Determine the [x, y] coordinate at the center of the cell enclosing the given text.  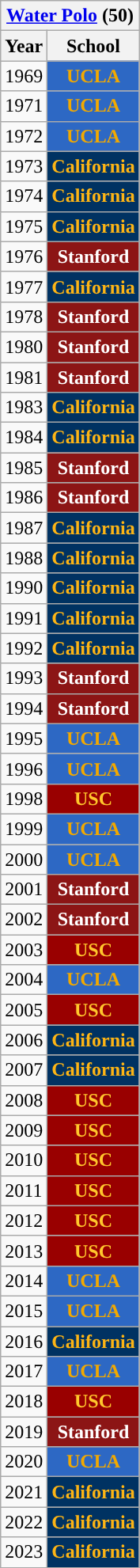
2003 [24, 950]
1993 [24, 678]
2002 [24, 920]
1991 [24, 618]
1984 [24, 438]
1981 [24, 378]
1983 [24, 408]
Water Polo (50) [70, 16]
1972 [24, 136]
1994 [24, 708]
1990 [24, 588]
2006 [24, 1040]
1980 [24, 347]
1985 [24, 468]
2000 [24, 859]
2023 [24, 1552]
1987 [24, 528]
2021 [24, 1492]
1975 [24, 226]
1971 [24, 106]
2004 [24, 980]
2011 [24, 1190]
1986 [24, 498]
2016 [24, 1342]
1988 [24, 558]
2022 [24, 1522]
2012 [24, 1221]
School [93, 46]
2009 [24, 1130]
2007 [24, 1070]
1995 [24, 738]
1976 [24, 256]
1999 [24, 829]
1992 [24, 648]
1969 [24, 76]
2001 [24, 890]
2013 [24, 1251]
1974 [24, 196]
1978 [24, 317]
2020 [24, 1462]
2005 [24, 1010]
2010 [24, 1160]
1977 [24, 287]
2015 [24, 1311]
2017 [24, 1372]
2008 [24, 1100]
2014 [24, 1281]
1973 [24, 166]
1998 [24, 799]
1996 [24, 769]
Year [24, 46]
2018 [24, 1402]
2019 [24, 1432]
